Identify which cell holds the provided text, then report its [x, y] central coordinate. 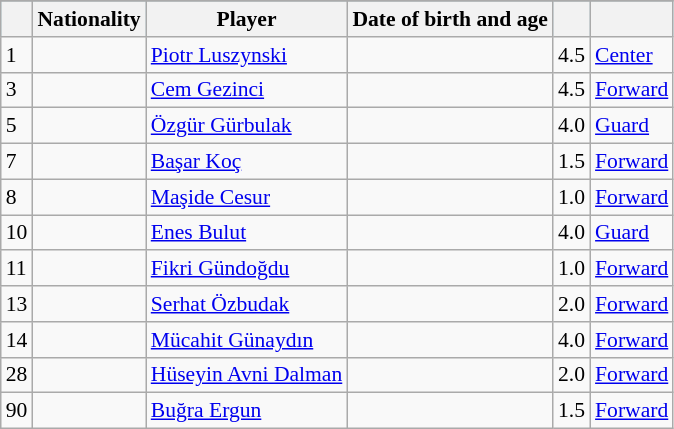
Piotr Luszynski [247, 55]
28 [17, 375]
Başar Koç [247, 162]
90 [17, 411]
7 [17, 162]
Mücahit Günaydın [247, 340]
Nationality [88, 19]
Buğra Ergun [247, 411]
Fikri Gündoğdu [247, 269]
5 [17, 126]
8 [17, 197]
Hüseyin Avni Dalman [247, 375]
Player [247, 19]
1 [17, 55]
10 [17, 233]
13 [17, 304]
Maşide Cesur [247, 197]
Center [632, 55]
Date of birth and age [450, 19]
Özgür Gürbulak [247, 126]
Enes Bulut [247, 233]
Serhat Özbudak [247, 304]
14 [17, 340]
Cem Gezinci [247, 90]
11 [17, 269]
3 [17, 90]
